Search for the cell housing the specified text and yield its [X, Y] center coordinate. 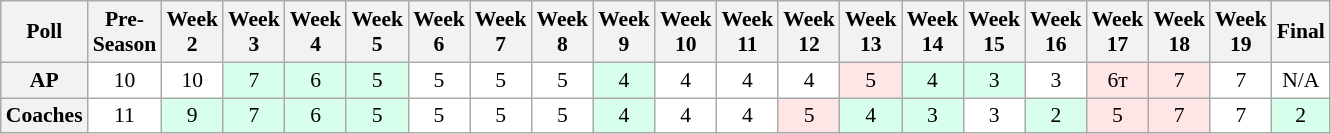
Week2 [192, 32]
Week16 [1056, 32]
Week5 [377, 32]
Week19 [1241, 32]
Week10 [686, 32]
Week4 [316, 32]
9 [192, 116]
6т [1118, 80]
Week13 [871, 32]
Week18 [1179, 32]
AP [44, 80]
11 [125, 116]
Week17 [1118, 32]
Week6 [439, 32]
Poll [44, 32]
Pre-Season [125, 32]
Week8 [562, 32]
Week14 [933, 32]
Coaches [44, 116]
Week7 [501, 32]
N/A [1301, 80]
Week9 [624, 32]
Week12 [809, 32]
Final [1301, 32]
Week15 [994, 32]
Week3 [254, 32]
Week11 [748, 32]
